Detect which cell encompasses the target text, then output its [X, Y] center coordinate. 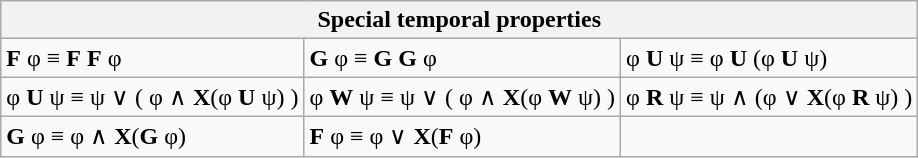
φ R ψ ≡ ψ ∧ (φ ∨ X(φ R ψ) ) [770, 97]
F φ ≡ φ ∨ X(F φ) [462, 136]
φ U ψ ≡ ψ ∨ ( φ ∧ X(φ U ψ) ) [152, 97]
G φ ≡ φ ∧ X(G φ) [152, 136]
φ W ψ ≡ ψ ∨ ( φ ∧ X(φ W ψ) ) [462, 97]
Special temporal properties [460, 20]
G φ ≡ G G φ [462, 58]
φ U ψ ≡ φ U (φ U ψ) [770, 58]
F φ ≡ F F φ [152, 58]
